Provide the [x, y] coordinate of the cell's center where the given text is located.  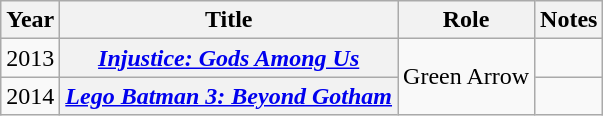
2013 [30, 58]
Lego Batman 3: Beyond Gotham [229, 96]
Year [30, 20]
2014 [30, 96]
Title [229, 20]
Notes [569, 20]
Injustice: Gods Among Us [229, 58]
Green Arrow [466, 77]
Role [466, 20]
